Provide the (x, y) coordinate of the cell's center where the given text is located.  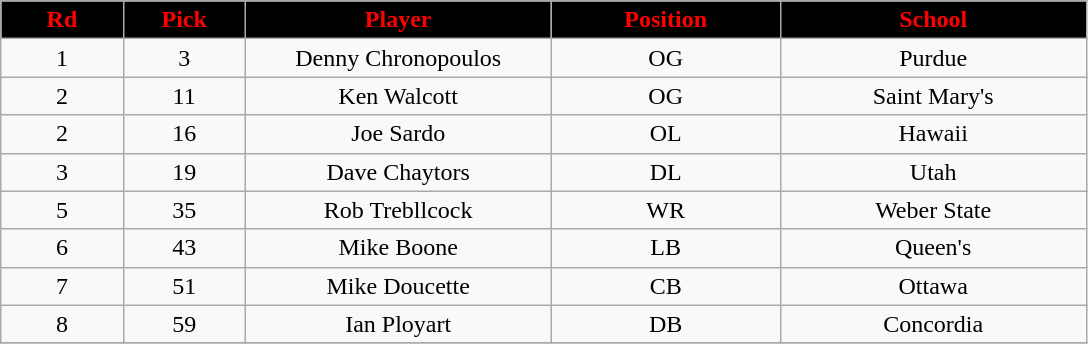
7 (62, 286)
Rd (62, 20)
35 (184, 210)
Ken Walcott (398, 96)
51 (184, 286)
6 (62, 248)
1 (62, 58)
CB (666, 286)
Denny Chronopoulos (398, 58)
School (933, 20)
LB (666, 248)
59 (184, 324)
Weber State (933, 210)
Player (398, 20)
11 (184, 96)
Ottawa (933, 286)
DB (666, 324)
19 (184, 172)
Position (666, 20)
Mike Doucette (398, 286)
Hawaii (933, 134)
Purdue (933, 58)
OL (666, 134)
Dave Chaytors (398, 172)
16 (184, 134)
DL (666, 172)
5 (62, 210)
WR (666, 210)
Queen's (933, 248)
Concordia (933, 324)
Ian Ployart (398, 324)
Utah (933, 172)
8 (62, 324)
Saint Mary's (933, 96)
Mike Boone (398, 248)
Joe Sardo (398, 134)
43 (184, 248)
Pick (184, 20)
Rob Trebllcock (398, 210)
